Scan for the cell matching the given text and deliver its (x, y) coordinate at center. 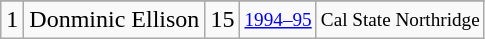
15 (222, 20)
Donminic Ellison (114, 20)
Cal State Northridge (400, 20)
1994–95 (278, 20)
1 (12, 20)
